Pinpoint the cell where the given text exists, returning its (x, y) midpoint coordinate. 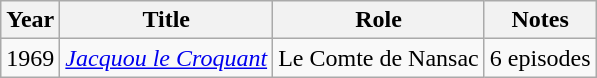
Notes (540, 20)
Jacquou le Croquant (166, 58)
Le Comte de Nansac (379, 58)
Year (30, 20)
6 episodes (540, 58)
1969 (30, 58)
Title (166, 20)
Role (379, 20)
